From the cell containing the given text, extract its center point as [x, y] coordinate. 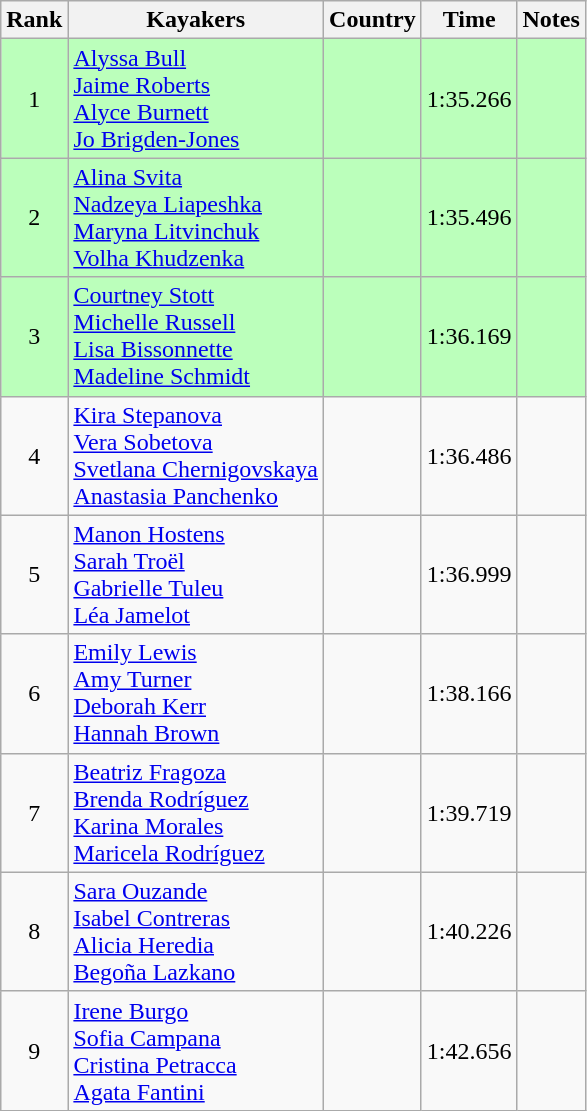
1 [34, 98]
1:40.226 [469, 932]
1:36.999 [469, 574]
Kira StepanovaVera SobetovaSvetlana ChernigovskayaAnastasia Panchenko [196, 456]
1:36.169 [469, 336]
Alyssa BullJaime RobertsAlyce BurnettJo Brigden-Jones [196, 98]
Notes [551, 20]
8 [34, 932]
1:35.266 [469, 98]
3 [34, 336]
1:38.166 [469, 694]
7 [34, 812]
Beatriz FragozaBrenda RodríguezKarina MoralesMaricela Rodríguez [196, 812]
9 [34, 1050]
Courtney StottMichelle RussellLisa BissonnetteMadeline Schmidt [196, 336]
Irene BurgoSofia CampanaCristina PetraccaAgata Fantini [196, 1050]
Emily LewisAmy TurnerDeborah KerrHannah Brown [196, 694]
Rank [34, 20]
Sara OuzandeIsabel ContrerasAlicia HerediaBegoña Lazkano [196, 932]
Alina SvitaNadzeya LiapeshkaMaryna LitvinchukVolha Khudzenka [196, 218]
4 [34, 456]
1:35.496 [469, 218]
5 [34, 574]
Time [469, 20]
Kayakers [196, 20]
1:36.486 [469, 456]
1:42.656 [469, 1050]
6 [34, 694]
1:39.719 [469, 812]
2 [34, 218]
Country [373, 20]
Manon HostensSarah TroëlGabrielle TuleuLéa Jamelot [196, 574]
